From the cell containing the given text, extract its center point as (X, Y) coordinate. 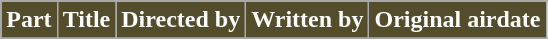
Written by (308, 20)
Title (86, 20)
Directed by (181, 20)
Original airdate (458, 20)
Part (29, 20)
